Scan for the cell matching the given text and deliver its [X, Y] coordinate at center. 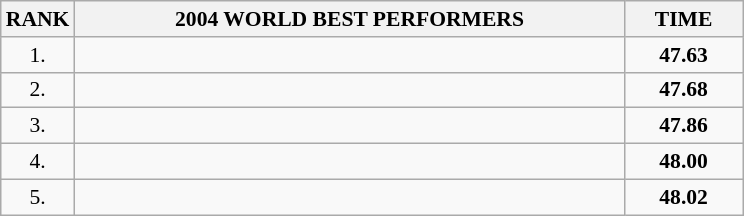
TIME [684, 19]
5. [38, 197]
4. [38, 162]
2. [38, 90]
47.68 [684, 90]
48.00 [684, 162]
47.86 [684, 126]
2004 WORLD BEST PERFORMERS [349, 19]
1. [38, 55]
47.63 [684, 55]
RANK [38, 19]
3. [38, 126]
48.02 [684, 197]
